Return (X, Y) of the center of cell containing provided text 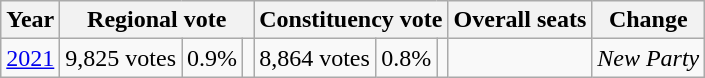
2021 (30, 58)
Constituency vote (351, 20)
New Party (648, 58)
9,825 votes (121, 58)
0.9% (212, 58)
Regional vote (157, 20)
Change (648, 20)
0.8% (406, 58)
Year (30, 20)
Overall seats (520, 20)
8,864 votes (315, 58)
